From the cell containing the given text, extract its center point as [x, y] coordinate. 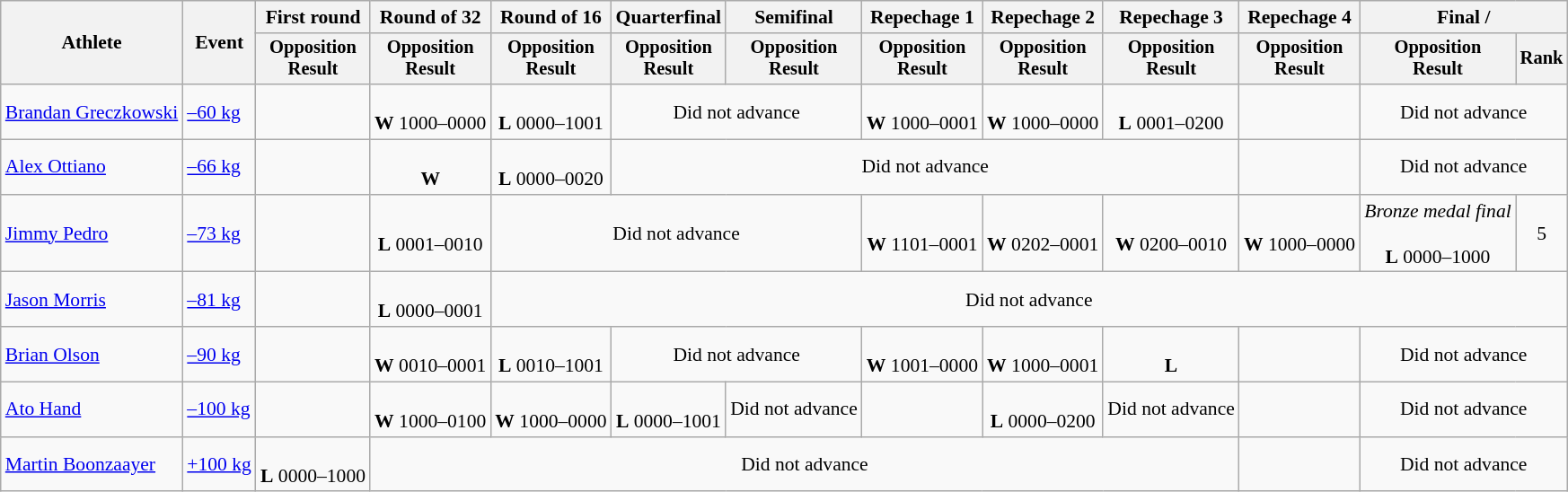
Bronze medal finalL 0000–1000 [1438, 233]
Repechage 1 [922, 17]
Alex Ottiano [92, 167]
Jimmy Pedro [92, 233]
+100 kg [219, 465]
Repechage 3 [1171, 17]
W 1001–0000 [922, 354]
L 0000–0200 [1043, 409]
Round of 16 [551, 17]
Athlete [92, 43]
Rank [1542, 59]
Quarterfinal [669, 17]
Ato Hand [92, 409]
–100 kg [219, 409]
L 0001–0200 [1171, 111]
W 0202–0001 [1043, 233]
L 0000–1000 [313, 465]
W [430, 167]
L 0000–0020 [551, 167]
W 0010–0001 [430, 354]
L 0001–0010 [430, 233]
Round of 32 [430, 17]
Brian Olson [92, 354]
Martin Boonzaayer [92, 465]
–90 kg [219, 354]
W 1000–0100 [430, 409]
W 1101–0001 [922, 233]
–60 kg [219, 111]
W 0200–0010 [1171, 233]
Semifinal [794, 17]
L 0000–0001 [430, 300]
First round [313, 17]
Repechage 2 [1043, 17]
Final / [1464, 17]
–81 kg [219, 300]
Event [219, 43]
Repechage 4 [1299, 17]
L [1171, 354]
Jason Morris [92, 300]
5 [1542, 233]
Brandan Greczkowski [92, 111]
–66 kg [219, 167]
–73 kg [219, 233]
L 0010–1001 [551, 354]
